Find where the given text appears and provide that cell's center as (x, y) coordinate. 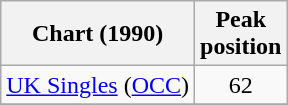
Peakposition (241, 34)
UK Singles (OCC) (98, 85)
62 (241, 85)
Chart (1990) (98, 34)
